Identify which cell holds the provided text, then report its (X, Y) central coordinate. 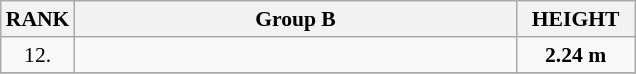
12. (38, 55)
HEIGHT (576, 19)
RANK (38, 19)
2.24 m (576, 55)
Group B (295, 19)
